From the cell containing the given text, extract its center point as [X, Y] coordinate. 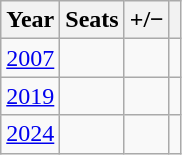
2024 [30, 134]
Year [30, 20]
2007 [30, 58]
2019 [30, 96]
Seats [92, 20]
+/− [146, 20]
